Return the [x, y] coordinate for the center point of the cell that contains the specified text.  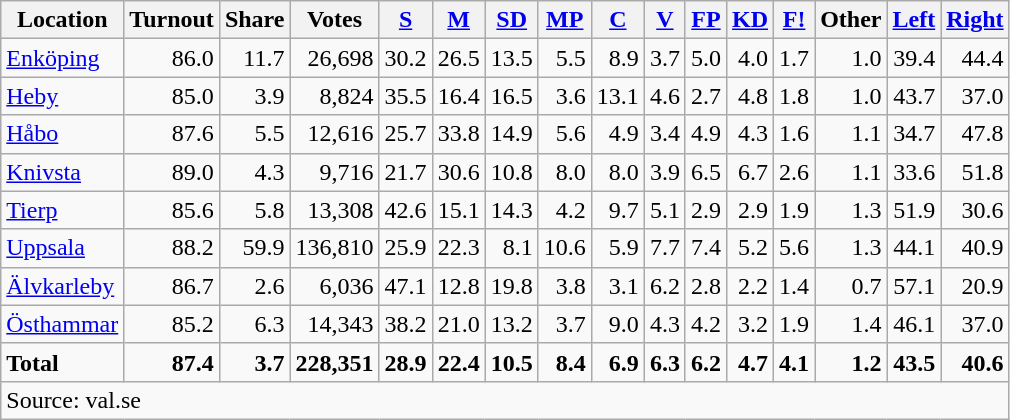
43.7 [914, 96]
22.4 [458, 362]
20.9 [975, 286]
Source: val.se [505, 400]
KD [750, 20]
47.8 [975, 134]
9.7 [618, 210]
88.2 [172, 248]
51.9 [914, 210]
Enköping [62, 58]
Share [254, 20]
Left [914, 20]
85.0 [172, 96]
10.5 [512, 362]
Right [975, 20]
5.1 [664, 210]
6,036 [334, 286]
14,343 [334, 324]
39.4 [914, 58]
42.6 [406, 210]
89.0 [172, 172]
40.9 [975, 248]
Östhammar [62, 324]
47.1 [406, 286]
Turnout [172, 20]
4.6 [664, 96]
87.6 [172, 134]
3.1 [618, 286]
11.7 [254, 58]
9,716 [334, 172]
26.5 [458, 58]
C [618, 20]
F! [794, 20]
Uppsala [62, 248]
13.5 [512, 58]
12.8 [458, 286]
M [458, 20]
40.6 [975, 362]
Votes [334, 20]
8.1 [512, 248]
85.6 [172, 210]
59.9 [254, 248]
8,824 [334, 96]
8.4 [564, 362]
MP [564, 20]
Location [62, 20]
SD [512, 20]
14.3 [512, 210]
6.5 [706, 172]
87.4 [172, 362]
Heby [62, 96]
V [664, 20]
13.2 [512, 324]
43.5 [914, 362]
85.2 [172, 324]
5.9 [618, 248]
6.9 [618, 362]
8.9 [618, 58]
14.9 [512, 134]
0.7 [851, 286]
13,308 [334, 210]
86.0 [172, 58]
2.8 [706, 286]
136,810 [334, 248]
FP [706, 20]
Total [62, 362]
4.0 [750, 58]
30.2 [406, 58]
34.7 [914, 134]
1.6 [794, 134]
26,698 [334, 58]
19.8 [512, 286]
3.2 [750, 324]
44.4 [975, 58]
5.2 [750, 248]
3.8 [564, 286]
7.4 [706, 248]
228,351 [334, 362]
1.2 [851, 362]
86.7 [172, 286]
10.6 [564, 248]
16.5 [512, 96]
Other [851, 20]
16.4 [458, 96]
28.9 [406, 362]
57.1 [914, 286]
44.1 [914, 248]
1.7 [794, 58]
33.8 [458, 134]
4.7 [750, 362]
4.1 [794, 362]
35.5 [406, 96]
5.0 [706, 58]
13.1 [618, 96]
5.8 [254, 210]
Tierp [62, 210]
6.7 [750, 172]
10.8 [512, 172]
2.2 [750, 286]
12,616 [334, 134]
22.3 [458, 248]
21.0 [458, 324]
2.7 [706, 96]
3.6 [564, 96]
1.8 [794, 96]
S [406, 20]
38.2 [406, 324]
46.1 [914, 324]
25.7 [406, 134]
51.8 [975, 172]
15.1 [458, 210]
25.9 [406, 248]
9.0 [618, 324]
Älvkarleby [62, 286]
Håbo [62, 134]
Knivsta [62, 172]
7.7 [664, 248]
4.8 [750, 96]
3.4 [664, 134]
21.7 [406, 172]
33.6 [914, 172]
